Search for the cell housing the specified text and yield its [X, Y] center coordinate. 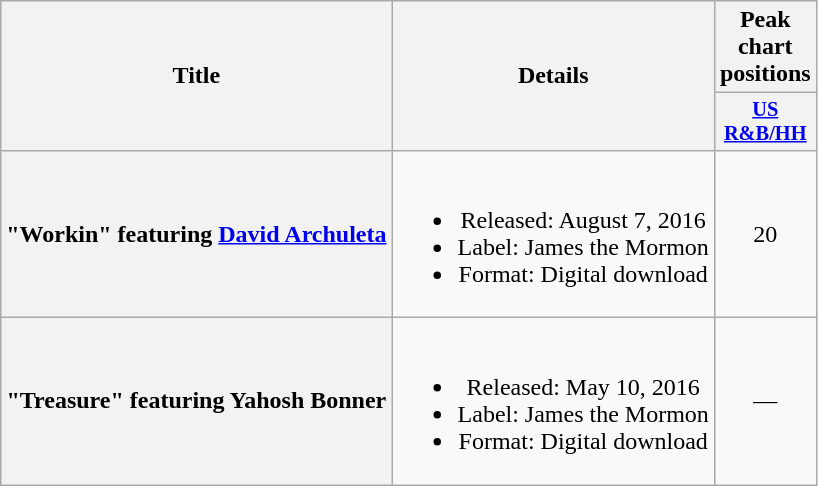
US R&B/HH [765, 122]
"Workin" featuring David Archuleta [196, 234]
— [765, 402]
"Treasure" featuring Yahosh Bonner [196, 402]
Title [196, 76]
Released: May 10, 2016Label: James the MormonFormat: Digital download [553, 402]
Details [553, 76]
Released: August 7, 2016Label: James the MormonFormat: Digital download [553, 234]
20 [765, 234]
Peak chart positions [765, 47]
